Output the (X, Y) coordinate of the center of the cell containing the given text.  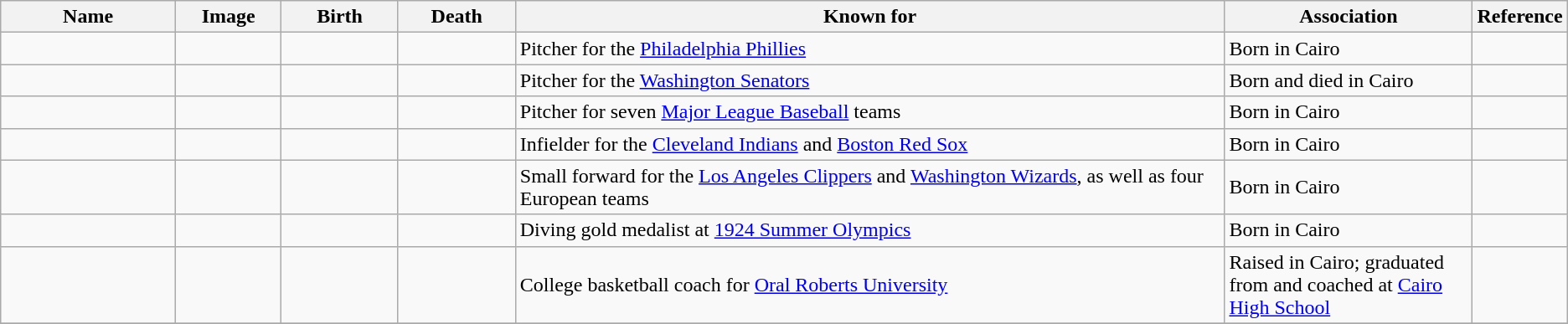
Diving gold medalist at 1924 Summer Olympics (869, 230)
Death (456, 17)
Raised in Cairo; graduated from and coached at Cairo High School (1349, 285)
College basketball coach for Oral Roberts University (869, 285)
Pitcher for seven Major League Baseball teams (869, 112)
Birth (340, 17)
Name (89, 17)
Known for (869, 17)
Image (228, 17)
Reference (1519, 17)
Infielder for the Cleveland Indians and Boston Red Sox (869, 144)
Small forward for the Los Angeles Clippers and Washington Wizards, as well as four European teams (869, 188)
Born and died in Cairo (1349, 80)
Association (1349, 17)
Pitcher for the Philadelphia Phillies (869, 49)
Pitcher for the Washington Senators (869, 80)
